For the text-containing cell, return its midpoint in (X, Y) coordinate format. 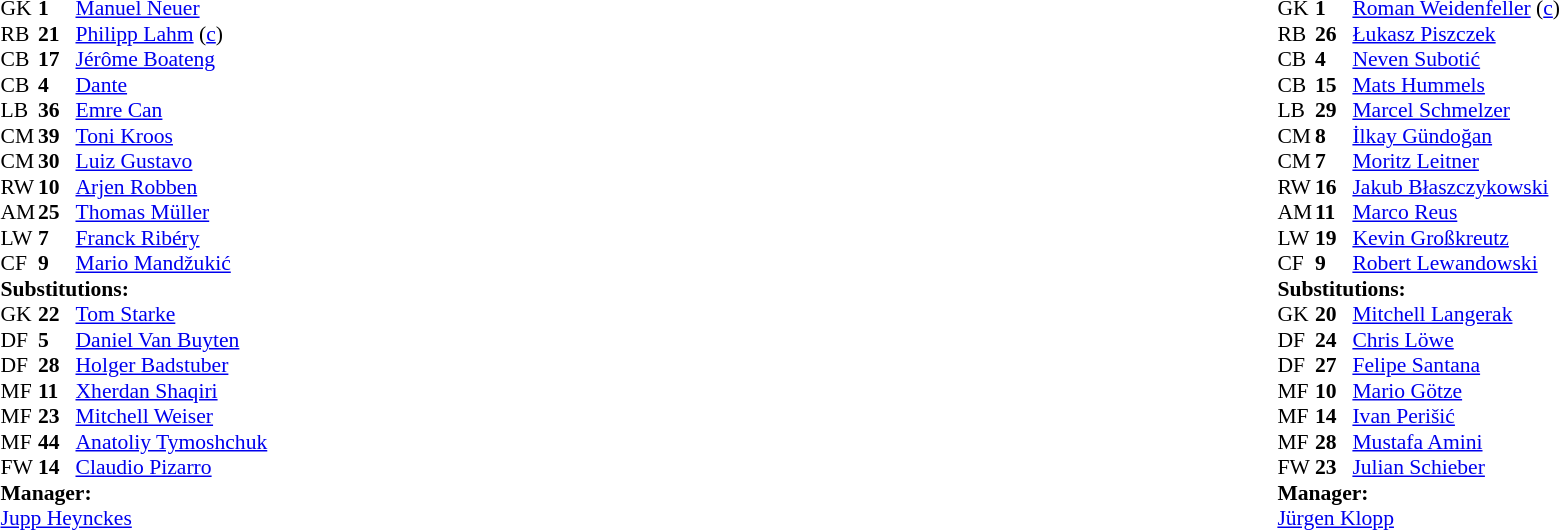
Philipp Lahm (c) (172, 34)
22 (57, 315)
15 (1334, 85)
Thomas Müller (172, 213)
20 (1334, 315)
16 (1334, 187)
Jérôme Boateng (172, 59)
Toni Kroos (172, 136)
Mario Mandžukić (172, 263)
Manager: (134, 493)
Substitutions: (134, 289)
Luiz Gustavo (172, 161)
27 (1334, 365)
Anatoliy Tymoshchuk (172, 442)
24 (1334, 340)
Daniel Van Buyten (172, 340)
Arjen Robben (172, 187)
5 (57, 340)
26 (1334, 34)
Franck Ribéry (172, 238)
44 (57, 442)
Emre Can (172, 111)
Xherdan Shaqiri (172, 391)
8 (1334, 136)
Tom Starke (172, 315)
17 (57, 59)
39 (57, 136)
19 (1334, 238)
Dante (172, 85)
29 (1334, 111)
25 (57, 213)
Mitchell Weiser (172, 417)
Claudio Pizarro (172, 467)
21 (57, 34)
Holger Badstuber (172, 365)
36 (57, 111)
30 (57, 161)
